Return the (x, y) coordinate for the center point of the cell that contains the specified text.  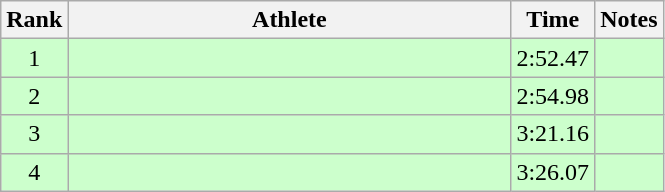
4 (34, 172)
Rank (34, 20)
3:26.07 (553, 172)
3 (34, 134)
2:54.98 (553, 96)
2 (34, 96)
Time (553, 20)
2:52.47 (553, 58)
Athlete (290, 20)
3:21.16 (553, 134)
1 (34, 58)
Notes (629, 20)
